Scan for the cell matching the given text and deliver its [X, Y] coordinate at center. 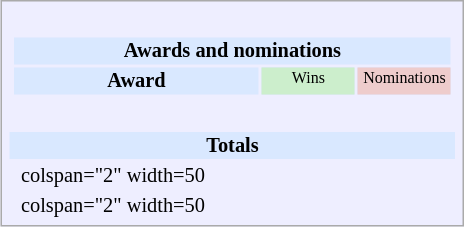
Awards and nominations [232, 50]
Nominations [404, 80]
Award [136, 80]
Totals [233, 146]
Wins [308, 80]
Awards and nominations Award Wins Nominations [233, 69]
